Provide the (x, y) coordinate of the cell's center where the given text is located.  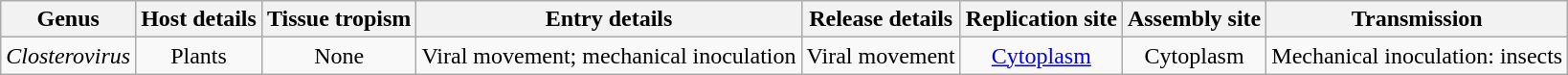
Genus (69, 19)
Viral movement (881, 56)
Tissue tropism (339, 19)
Host details (199, 19)
Transmission (1417, 19)
Viral movement; mechanical inoculation (609, 56)
Closterovirus (69, 56)
Replication site (1042, 19)
Plants (199, 56)
Release details (881, 19)
Entry details (609, 19)
Assembly site (1194, 19)
Mechanical inoculation: insects (1417, 56)
None (339, 56)
